Detect which cell encompasses the target text, then output its (x, y) center coordinate. 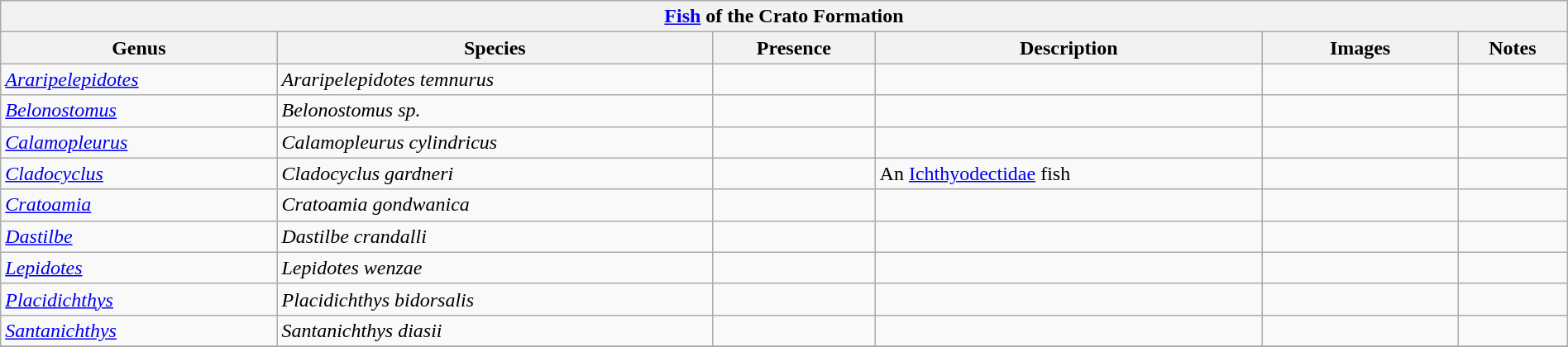
Cratoamia gondwanica (495, 205)
Belonostomus (139, 111)
Dastilbe (139, 236)
Calamopleurus cylindricus (495, 142)
Images (1360, 48)
Santanichthys diasii (495, 330)
Lepidotes (139, 268)
An Ichthyodectidae fish (1068, 173)
Araripelepidotes temnurus (495, 79)
Cladocyclus gardneri (495, 173)
Calamopleurus (139, 142)
Fish of the Crato Formation (784, 17)
Placidichthys (139, 299)
Description (1068, 48)
Dastilbe crandalli (495, 236)
Placidichthys bidorsalis (495, 299)
Species (495, 48)
Araripelepidotes (139, 79)
Santanichthys (139, 330)
Cladocyclus (139, 173)
Lepidotes wenzae (495, 268)
Belonostomus sp. (495, 111)
Presence (794, 48)
Genus (139, 48)
Notes (1513, 48)
Cratoamia (139, 205)
